Provide the [x, y] coordinate of the cell's center where the given text is located.  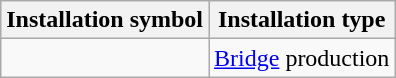
Bridge production [302, 58]
Installation type [302, 20]
Installation symbol [105, 20]
